Identify which cell holds the provided text, then report its (x, y) central coordinate. 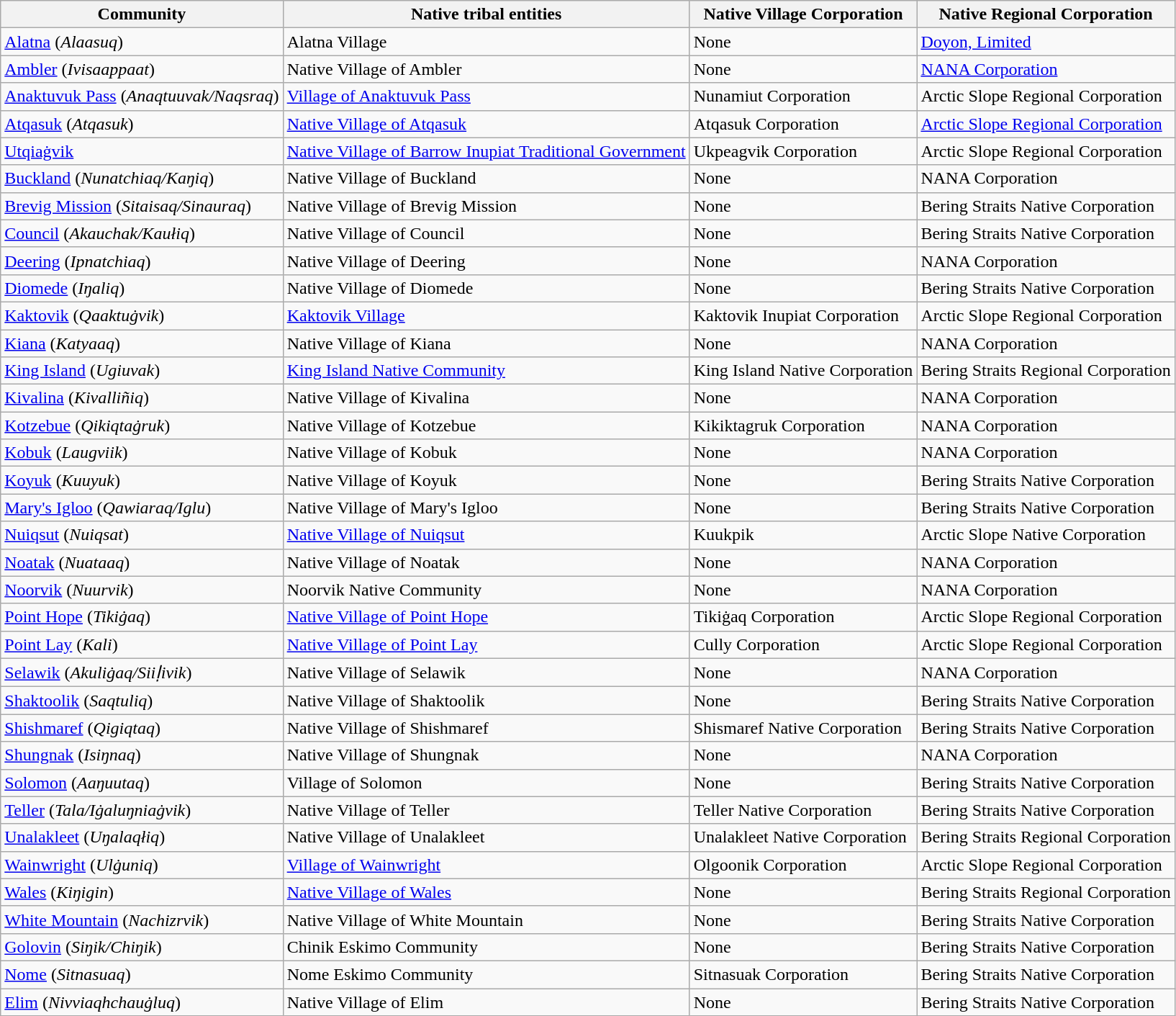
Native Village of Unalakleet (487, 837)
Tikiġaq Corporation (803, 617)
Native Village of Buckland (487, 179)
Native tribal entities (487, 14)
Noorvik (Nuurvik) (142, 590)
Kivalina (Kivalliñiq) (142, 398)
Koyuk (Kuuyuk) (142, 480)
Chinik Eskimo Community (487, 947)
Ambler (Ivisaappaat) (142, 69)
Utqiaġvik (142, 151)
Kiana (Katyaaq) (142, 343)
Native Village of Diomede (487, 288)
Native Village of Teller (487, 810)
Native Village of Elim (487, 1002)
Wales (Kiŋigin) (142, 892)
Mary's Igloo (Qawiaraq/Iglu) (142, 508)
Elim (Nivviaqhchauġluq) (142, 1002)
Native Village of Point Lay (487, 644)
Native Village of Koyuk (487, 480)
Native Village of Kobuk (487, 453)
Native Village of Selawik (487, 673)
Native Village of Kivalina (487, 398)
Native Village of Mary's Igloo (487, 508)
Nunamiut Corporation (803, 96)
Kotzebue (Qikiqtaġruk) (142, 426)
Native Village of Kotzebue (487, 426)
Shaktoolik (Saqtuliq) (142, 701)
Olgoonik Corporation (803, 865)
Kikiktagruk Corporation (803, 426)
Native Village of Shishmaref (487, 728)
Native Village of Point Hope (487, 617)
Village of Anaktuvuk Pass (487, 96)
Noatak (Nuataaq) (142, 562)
Village of Wainwright (487, 865)
Native Village of Ambler (487, 69)
Teller (Tala/Iġaluŋniaġvik) (142, 810)
King Island Native Community (487, 371)
Kaktovik Inupiat Corporation (803, 315)
Native Village of Noatak (487, 562)
Doyon, Limited (1046, 42)
Native Village of Wales (487, 892)
Native Village of Barrow Inupiat Traditional Government (487, 151)
Native Regional Corporation (1046, 14)
Nuiqsut (Nuiqsat) (142, 535)
Alatna Village (487, 42)
Native Village of Council (487, 233)
Native Village of Nuiqsut (487, 535)
Unalakleet Native Corporation (803, 837)
Shishmaref (Qigiqtaq) (142, 728)
Cully Corporation (803, 644)
King Island Native Corporation (803, 371)
Native Village of Atqasuk (487, 124)
Noorvik Native Community (487, 590)
Arctic Slope Native Corporation (1046, 535)
Village of Solomon (487, 783)
Brevig Mission (Sitaisaq/Sinauraq) (142, 206)
Golovin (Siŋik/Chiŋik) (142, 947)
Solomon (Aaŋuutaq) (142, 783)
Native Village of White Mountain (487, 920)
Shungnak (Isiŋnaq) (142, 755)
Kaktovik (Qaaktuġvik) (142, 315)
Native Village Corporation (803, 14)
Teller Native Corporation (803, 810)
Ukpeagvik Corporation (803, 151)
Kaktovik Village (487, 315)
Point Hope (Tikiġaq) (142, 617)
Native Village of Brevig Mission (487, 206)
Kobuk (Laugviik) (142, 453)
Selawik (Akuliġaq/Siiḷivik) (142, 673)
Community (142, 14)
Wainwright (Ulġuniq) (142, 865)
Native Village of Shungnak (487, 755)
Buckland (Nunatchiaq/Kaŋiq) (142, 179)
Native Village of Shaktoolik (487, 701)
White Mountain (Nachizrvik) (142, 920)
Point Lay (Kali) (142, 644)
Native Village of Deering (487, 261)
Anaktuvuk Pass (Anaqtuuvak/Naqsraq) (142, 96)
Deering (Ipnatchiaq) (142, 261)
Unalakleet (Uŋalaqłiq) (142, 837)
Kuukpik (803, 535)
Diomede (Iŋaliq) (142, 288)
Native Village of Kiana (487, 343)
Shismaref Native Corporation (803, 728)
Nome Eskimo Community (487, 974)
Alatna (Alaasuq) (142, 42)
Atqasuk (Atqasuk) (142, 124)
Nome (Sitnasuaq) (142, 974)
King Island (Ugiuvak) (142, 371)
Council (Akauchak/Kaułiq) (142, 233)
Atqasuk Corporation (803, 124)
Sitnasuak Corporation (803, 974)
